Search for the cell housing the specified text and yield its (x, y) center coordinate. 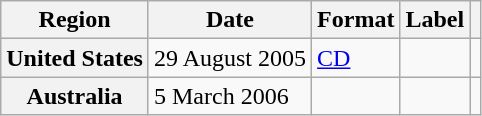
Label (435, 20)
Date (230, 20)
Australia (75, 96)
Region (75, 20)
5 March 2006 (230, 96)
29 August 2005 (230, 58)
Format (356, 20)
CD (356, 58)
United States (75, 58)
